Locate the cell with the specified text and output its [X, Y] center coordinate. 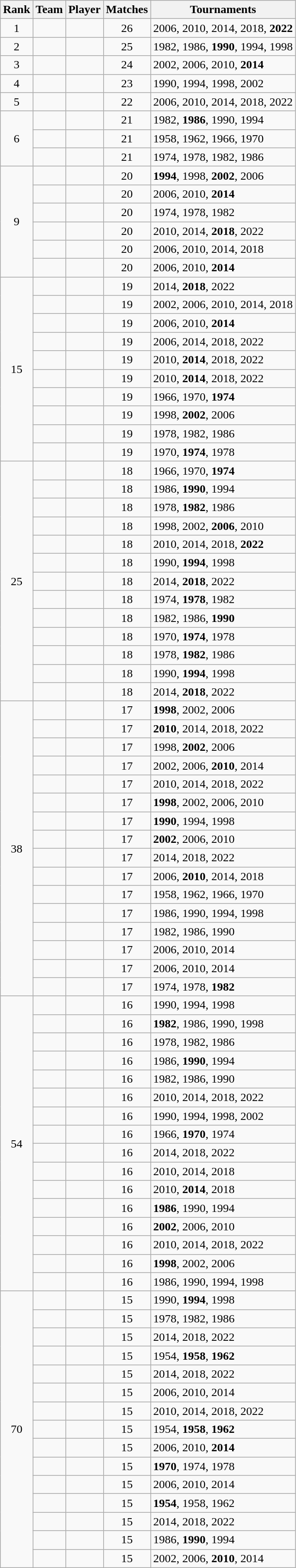
2006, 2014, 2018, 2022 [223, 342]
1982, 1986, 1990, 1994, 1998 [223, 47]
Team [49, 10]
24 [127, 65]
22 [127, 102]
Rank [16, 10]
3 [16, 65]
5 [16, 102]
9 [16, 221]
1 [16, 28]
1974, 1978, 1982, 1986 [223, 157]
23 [127, 83]
2 [16, 47]
26 [127, 28]
1982, 1986, 1990, 1994 [223, 120]
70 [16, 1429]
Tournaments [223, 10]
Player [84, 10]
1982, 1986, 1990, 1998 [223, 1024]
38 [16, 849]
4 [16, 83]
1994, 1998, 2002, 2006 [223, 175]
2002, 2006, 2010, 2014, 2018 [223, 305]
54 [16, 1143]
Matches [127, 10]
6 [16, 139]
